Search for the cell housing the specified text and yield its (X, Y) center coordinate. 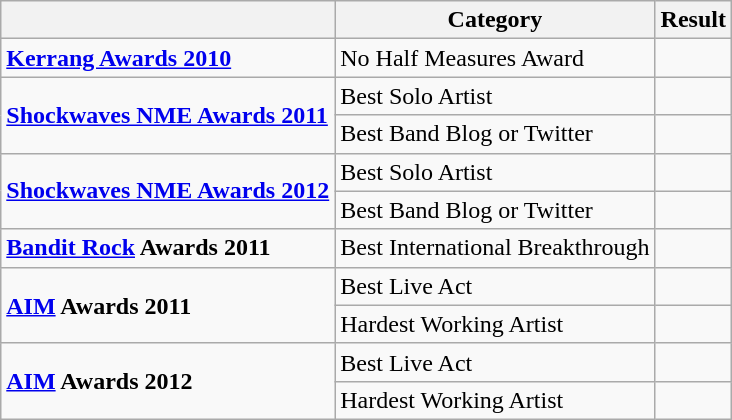
No Half Measures Award (495, 58)
Bandit Rock Awards 2011 (168, 248)
Kerrang Awards 2010 (168, 58)
AIM Awards 2012 (168, 381)
Shockwaves NME Awards 2012 (168, 191)
Result (693, 20)
Shockwaves NME Awards 2011 (168, 115)
Category (495, 20)
AIM Awards 2011 (168, 305)
Best International Breakthrough (495, 248)
